Scan for the cell matching the given text and deliver its (x, y) coordinate at center. 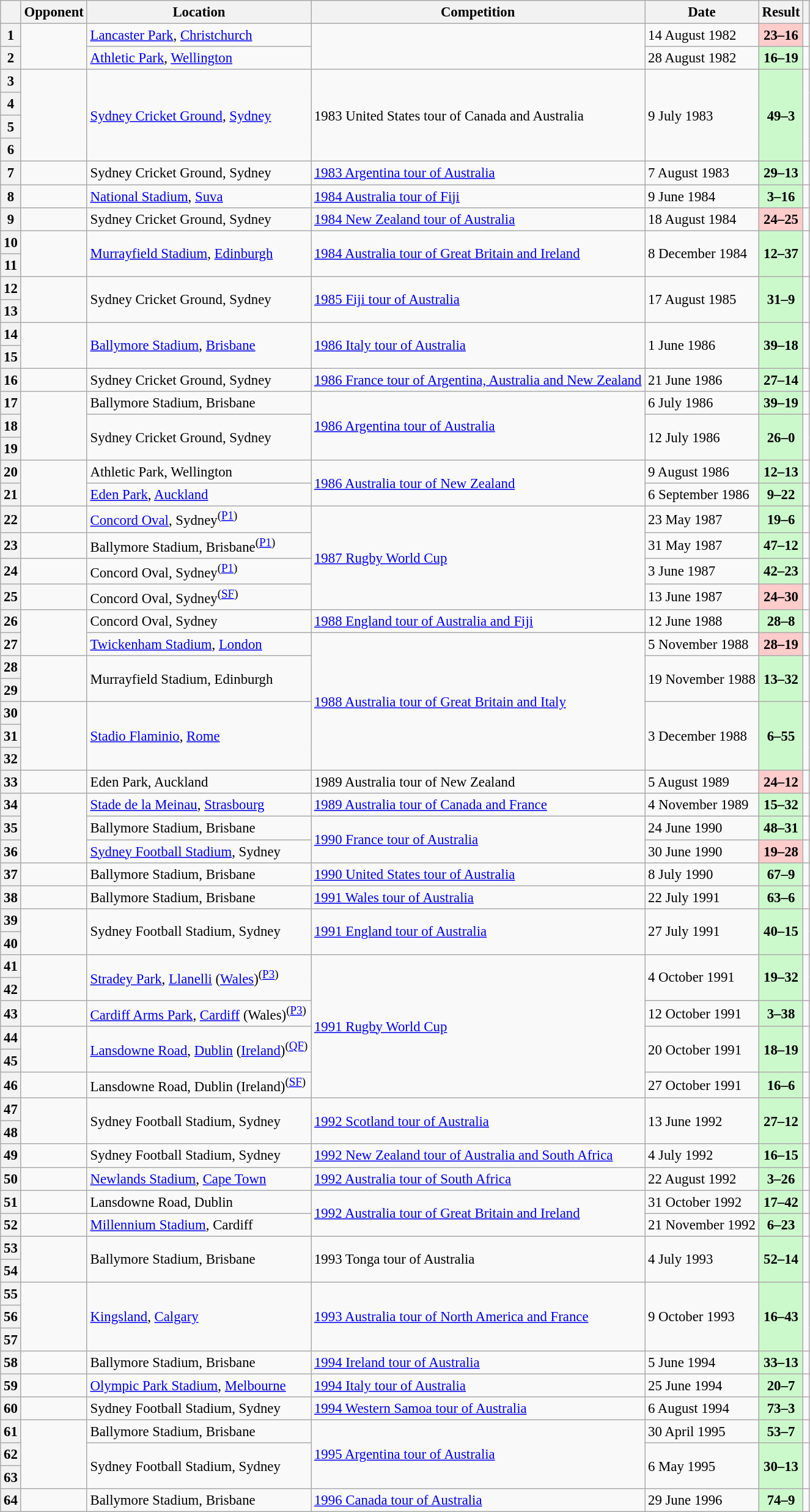
8 December 1984 (702, 253)
4 (11, 104)
30 (11, 713)
1990 France tour of Australia (478, 839)
27 (11, 644)
14 (11, 334)
20 (11, 472)
1995 Argentina tour of Australia (478, 1455)
1993 Tonga tour of Australia (478, 1259)
1992 Australia tour of South Africa (478, 1179)
25 (11, 597)
12 July 1986 (702, 438)
27 October 1991 (702, 1085)
4 July 1992 (702, 1156)
21 June 1986 (702, 380)
9–22 (781, 495)
Twickenham Stadium, London (199, 644)
9 July 1983 (702, 116)
1987 Rugby World Cup (478, 558)
40–15 (781, 931)
17 August 1985 (702, 300)
16–19 (781, 58)
Kingsland, Calgary (199, 1316)
1988 England tour of Australia and Fiji (478, 621)
18 August 1984 (702, 219)
20 October 1991 (702, 1050)
Cardiff Arms Park, Cardiff (Wales)(P3) (199, 1014)
24–30 (781, 597)
3–16 (781, 196)
Lancaster Park, Christchurch (199, 35)
12 October 1991 (702, 1014)
1983 Argentina tour of Australia (478, 173)
31 (11, 736)
6 September 1986 (702, 495)
47 (11, 1110)
61 (11, 1432)
1989 Australia tour of Canada and France (478, 806)
4 November 1989 (702, 806)
1991 Wales tour of Australia (478, 897)
16–6 (781, 1085)
48–31 (781, 828)
35 (11, 828)
43 (11, 1014)
Date (702, 12)
59 (11, 1386)
1988 Australia tour of Great Britain and Italy (478, 702)
Concord Oval, Sydney(SF) (199, 597)
6 August 1994 (702, 1409)
Lansdowne Road, Dublin (Ireland)(QF) (199, 1050)
53 (11, 1248)
1984 New Zealand tour of Australia (478, 219)
3 June 1987 (702, 571)
9 (11, 219)
30 April 1995 (702, 1432)
Stadio Flaminio, Rome (199, 736)
1986 Italy tour of Australia (478, 345)
49–3 (781, 116)
Stade de la Meinau, Strasbourg (199, 806)
13 June 1992 (702, 1121)
49 (11, 1156)
22 August 1992 (702, 1179)
29 June 1996 (702, 1500)
Location (199, 12)
1984 Australia tour of Great Britain and Ireland (478, 253)
60 (11, 1409)
11 (11, 265)
Ballymore Stadium, Brisbane(P1) (199, 545)
39 (11, 920)
1985 Fiji tour of Australia (478, 300)
40 (11, 943)
1994 Ireland tour of Australia (478, 1363)
39–18 (781, 345)
48 (11, 1133)
6 July 1986 (702, 403)
38 (11, 897)
73–3 (781, 1409)
13 (11, 311)
National Stadium, Suva (199, 196)
12 (11, 288)
41 (11, 966)
42 (11, 989)
Stradey Park, Llanelli (Wales)(P3) (199, 977)
30 June 1990 (702, 851)
26 (11, 621)
19–32 (781, 977)
7 (11, 173)
31 May 1987 (702, 545)
27–14 (781, 380)
1983 United States tour of Canada and Australia (478, 116)
74–9 (781, 1500)
23 (11, 545)
37 (11, 874)
24 June 1990 (702, 828)
Competition (478, 12)
17 (11, 403)
22 July 1991 (702, 897)
Millennium Stadium, Cardiff (199, 1225)
10 (11, 242)
67–9 (781, 874)
21 (11, 495)
Lansdowne Road, Dublin (Ireland)(SF) (199, 1085)
23 May 1987 (702, 519)
23–16 (781, 35)
2 (11, 58)
4 October 1991 (702, 977)
20–7 (781, 1386)
26–0 (781, 438)
47–12 (781, 545)
5 June 1994 (702, 1363)
12–37 (781, 253)
1992 Australia tour of Great Britain and Ireland (478, 1214)
19 November 1988 (702, 679)
17–42 (781, 1202)
64 (11, 1500)
52–14 (781, 1259)
27–12 (781, 1121)
57 (11, 1340)
24–12 (781, 782)
58 (11, 1363)
15–32 (781, 806)
29 (11, 691)
13–32 (781, 679)
1990 United States tour of Australia (478, 874)
8 July 1990 (702, 874)
3–38 (781, 1014)
6–23 (781, 1225)
1 June 1986 (702, 345)
12–13 (781, 472)
24 (11, 571)
63 (11, 1478)
6–55 (781, 736)
Lansdowne Road, Dublin (199, 1202)
52 (11, 1225)
13 June 1987 (702, 597)
5 (11, 127)
28–8 (781, 621)
22 (11, 519)
Newlands Stadium, Cape Town (199, 1179)
4 July 1993 (702, 1259)
16 (11, 380)
1984 Australia tour of Fiji (478, 196)
12 June 1988 (702, 621)
33 (11, 782)
1994 Italy tour of Australia (478, 1386)
54 (11, 1271)
1992 New Zealand tour of Australia and South Africa (478, 1156)
Opponent (54, 12)
39–19 (781, 403)
7 August 1983 (702, 173)
19–28 (781, 851)
5 November 1988 (702, 644)
6 (11, 150)
Olympic Park Stadium, Melbourne (199, 1386)
1996 Canada tour of Australia (478, 1500)
50 (11, 1179)
1991 England tour of Australia (478, 931)
42–23 (781, 571)
Result (781, 12)
3 December 1988 (702, 736)
21 November 1992 (702, 1225)
1991 Rugby World Cup (478, 1026)
62 (11, 1455)
16–15 (781, 1156)
1994 Western Samoa tour of Australia (478, 1409)
Concord Oval, Sydney (199, 621)
18–19 (781, 1050)
34 (11, 806)
44 (11, 1038)
3 (11, 81)
31–9 (781, 300)
28 (11, 667)
28–19 (781, 644)
56 (11, 1317)
18 (11, 426)
5 August 1989 (702, 782)
30–13 (781, 1466)
1989 Australia tour of New Zealand (478, 782)
53–7 (781, 1432)
9 August 1986 (702, 472)
31 October 1992 (702, 1202)
55 (11, 1294)
27 July 1991 (702, 931)
63–6 (781, 897)
6 May 1995 (702, 1466)
3–26 (781, 1179)
9 October 1993 (702, 1316)
1986 Argentina tour of Australia (478, 426)
33–13 (781, 1363)
15 (11, 357)
8 (11, 196)
1992 Scotland tour of Australia (478, 1121)
14 August 1982 (702, 35)
45 (11, 1061)
24–25 (781, 219)
1986 France tour of Argentina, Australia and New Zealand (478, 380)
9 June 1984 (702, 196)
25 June 1994 (702, 1386)
1986 Australia tour of New Zealand (478, 483)
1 (11, 35)
19–6 (781, 519)
28 August 1982 (702, 58)
1993 Australia tour of North America and France (478, 1316)
19 (11, 449)
16–43 (781, 1316)
51 (11, 1202)
46 (11, 1085)
32 (11, 759)
29–13 (781, 173)
36 (11, 851)
